Provide the (x, y) coordinate of the cell's center where the given text is located.  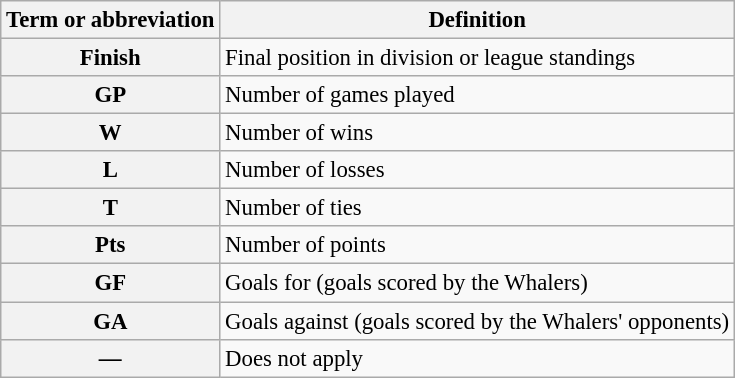
GP (110, 95)
Number of games played (478, 95)
— (110, 358)
Number of wins (478, 133)
Term or abbreviation (110, 20)
W (110, 133)
Final position in division or league standings (478, 58)
T (110, 208)
Number of ties (478, 208)
Definition (478, 20)
Number of points (478, 245)
Goals against (goals scored by the Whalers' opponents) (478, 321)
Pts (110, 245)
Number of losses (478, 170)
GF (110, 283)
Finish (110, 58)
Does not apply (478, 358)
GA (110, 321)
Goals for (goals scored by the Whalers) (478, 283)
L (110, 170)
